Search for the cell housing the specified text and yield its (X, Y) center coordinate. 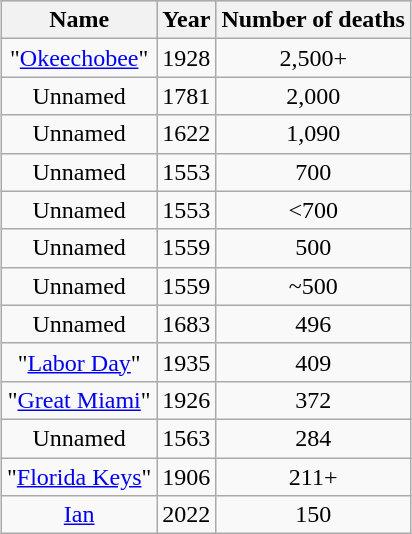
"Great Miami" (78, 400)
409 (314, 362)
1563 (186, 438)
<700 (314, 210)
1622 (186, 134)
Ian (78, 515)
372 (314, 400)
2,000 (314, 96)
2,500+ (314, 58)
Name (78, 20)
1926 (186, 400)
1,090 (314, 134)
211+ (314, 477)
1928 (186, 58)
284 (314, 438)
2022 (186, 515)
1935 (186, 362)
Year (186, 20)
"Labor Day" (78, 362)
"Okeechobee" (78, 58)
496 (314, 324)
700 (314, 172)
150 (314, 515)
1906 (186, 477)
500 (314, 248)
"Florida Keys" (78, 477)
Number of deaths (314, 20)
1781 (186, 96)
~500 (314, 286)
1683 (186, 324)
